Provide the [X, Y] coordinate of the cell's center where the given text is located.  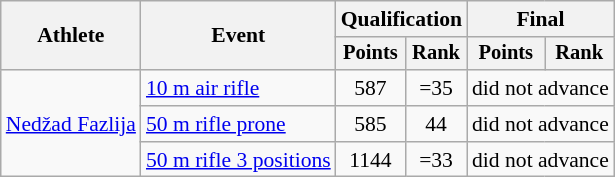
585 [370, 124]
50 m rifle prone [238, 124]
Final [540, 19]
10 m air rifle [238, 88]
Nedžad Fazlija [71, 124]
Qualification [402, 19]
Athlete [71, 36]
=35 [436, 88]
44 [436, 124]
Event [238, 36]
587 [370, 88]
